Search for the cell housing the specified text and yield its (x, y) center coordinate. 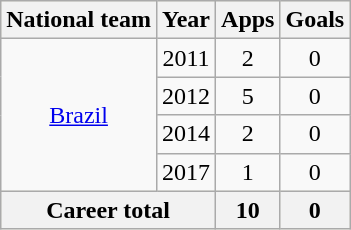
2012 (186, 96)
10 (248, 210)
1 (248, 172)
5 (248, 96)
Apps (248, 20)
Goals (315, 20)
2011 (186, 58)
Brazil (79, 115)
National team (79, 20)
Career total (108, 210)
2014 (186, 134)
2017 (186, 172)
Year (186, 20)
